For the text-containing cell, return its midpoint in [X, Y] coordinate format. 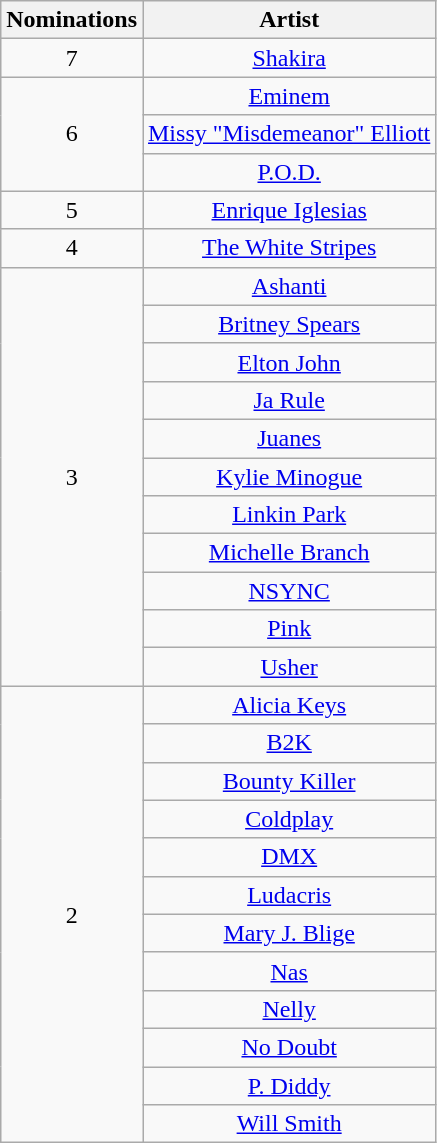
Will Smith [288, 1124]
Nas [288, 971]
Bounty Killer [288, 781]
Artist [288, 20]
Mary J. Blige [288, 933]
The White Stripes [288, 248]
DMX [288, 857]
4 [72, 248]
Britney Spears [288, 324]
B2K [288, 743]
5 [72, 210]
Enrique Iglesias [288, 210]
Alicia Keys [288, 705]
Nelly [288, 1009]
Missy "Misdemeanor" Elliott [288, 134]
Shakira [288, 58]
Ja Rule [288, 400]
Ashanti [288, 286]
Pink [288, 629]
Kylie Minogue [288, 477]
3 [72, 476]
P. Diddy [288, 1085]
Juanes [288, 438]
Elton John [288, 362]
P.O.D. [288, 172]
Ludacris [288, 895]
Nominations [72, 20]
6 [72, 134]
NSYNC [288, 591]
Usher [288, 667]
Coldplay [288, 819]
Eminem [288, 96]
Linkin Park [288, 515]
7 [72, 58]
No Doubt [288, 1047]
2 [72, 914]
Michelle Branch [288, 553]
